From the cell containing the given text, extract its center point as (x, y) coordinate. 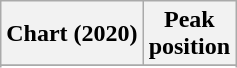
Peakposition (189, 34)
Chart (2020) (72, 34)
